Capture the cell that displays the provided text and extract its [x, y] central coordinate. 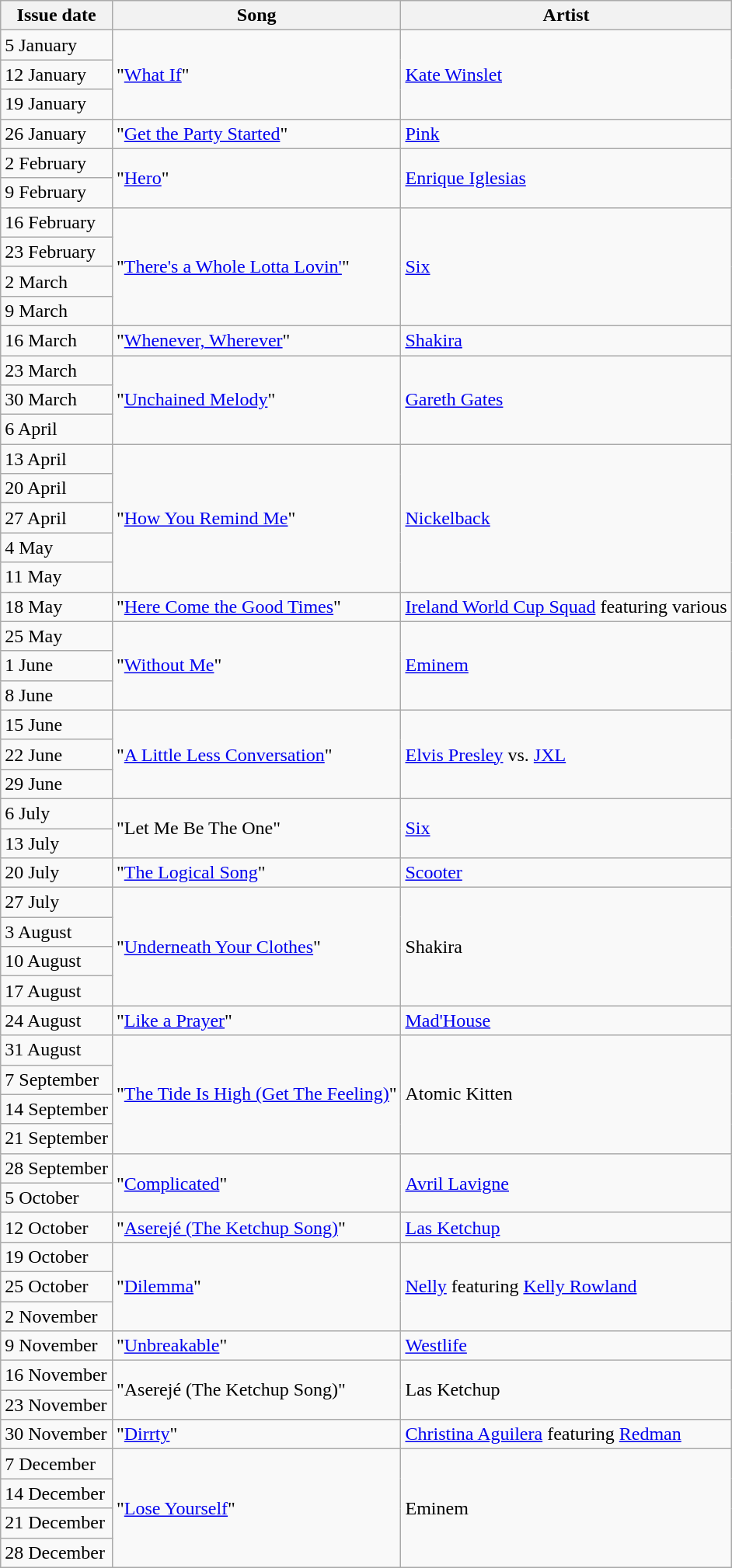
20 July [57, 873]
Avril Lavigne [566, 1183]
"Dirrty" [256, 1434]
7 September [57, 1080]
6 April [57, 429]
30 November [57, 1434]
"Like a Prayer" [256, 1020]
27 April [57, 518]
12 October [57, 1227]
Christina Aguilera featuring Redman [566, 1434]
19 January [57, 104]
31 August [57, 1050]
Enrique Iglesias [566, 178]
"Whenever, Wherever" [256, 340]
8 June [57, 695]
23 March [57, 370]
Gareth Gates [566, 400]
22 June [57, 754]
"Lose Yourself" [256, 1508]
Elvis Presley vs. JXL [566, 754]
9 February [57, 193]
3 August [57, 932]
25 May [57, 636]
12 January [57, 75]
5 October [57, 1198]
"Underneath Your Clothes" [256, 947]
16 November [57, 1375]
17 August [57, 991]
"Complicated" [256, 1183]
11 May [57, 577]
Westlife [566, 1346]
15 June [57, 725]
1 June [57, 666]
16 February [57, 222]
Atomic Kitten [566, 1094]
"Dilemma" [256, 1286]
30 March [57, 400]
16 March [57, 340]
26 January [57, 134]
9 March [57, 311]
"Without Me" [256, 666]
"Get the Party Started" [256, 134]
9 November [57, 1346]
5 January [57, 45]
"Here Come the Good Times" [256, 607]
21 December [57, 1523]
25 October [57, 1286]
"Let Me Be The One" [256, 828]
23 February [57, 252]
21 September [57, 1139]
"What If" [256, 75]
18 May [57, 607]
Mad'House [566, 1020]
"Unbreakable" [256, 1346]
10 August [57, 961]
Ireland World Cup Squad featuring various [566, 607]
"Hero" [256, 178]
Artist [566, 16]
20 April [57, 488]
"The Logical Song" [256, 873]
"The Tide Is High (Get The Feeling)" [256, 1094]
28 December [57, 1552]
Kate Winslet [566, 75]
Pink [566, 134]
"Unchained Melody" [256, 400]
"How You Remind Me" [256, 518]
2 March [57, 281]
4 May [57, 548]
7 December [57, 1464]
29 June [57, 784]
23 November [57, 1405]
"A Little Less Conversation" [256, 754]
2 February [57, 163]
6 July [57, 813]
28 September [57, 1168]
2 November [57, 1316]
Scooter [566, 873]
Song [256, 16]
13 April [57, 459]
14 September [57, 1109]
Nelly featuring Kelly Rowland [566, 1286]
24 August [57, 1020]
14 December [57, 1493]
Issue date [57, 16]
Nickelback [566, 518]
19 October [57, 1257]
13 July [57, 843]
"There's a Whole Lotta Lovin'" [256, 266]
27 July [57, 902]
